Search for the cell housing the specified text and yield its [X, Y] center coordinate. 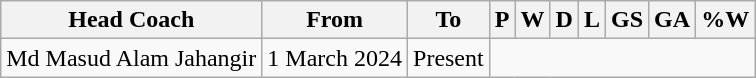
Present [449, 58]
GA [672, 20]
To [449, 20]
L [592, 20]
Md Masud Alam Jahangir [132, 58]
W [532, 20]
GS [628, 20]
%W [726, 20]
P [502, 20]
1 March 2024 [335, 58]
Head Coach [132, 20]
From [335, 20]
D [564, 20]
